Provide the (X, Y) coordinate of the cell's center where the given text is located.  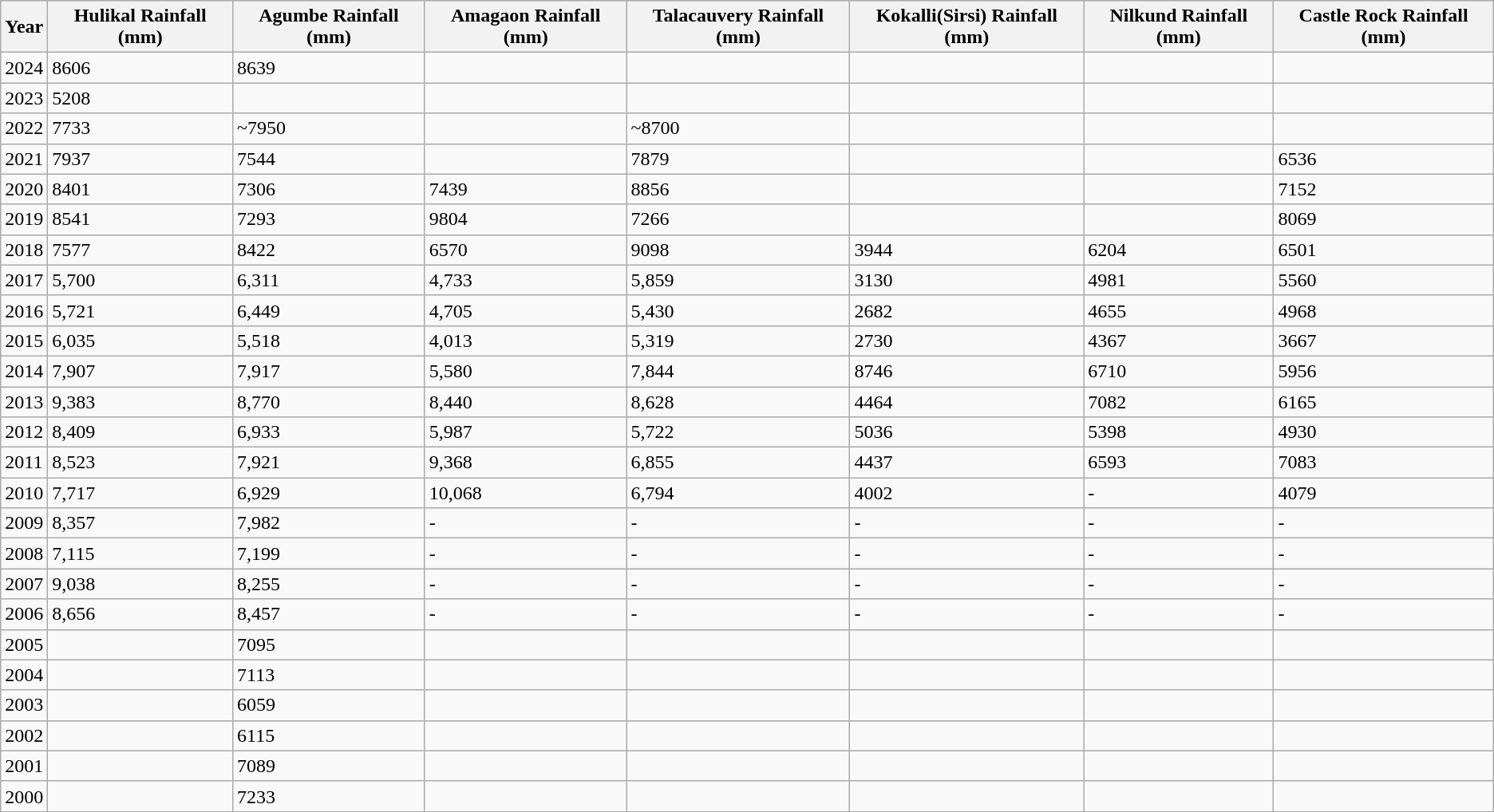
9,038 (140, 584)
6,929 (329, 493)
5,859 (738, 280)
Agumbe Rainfall (mm) (329, 27)
4,705 (525, 310)
2002 (24, 735)
2018 (24, 250)
2019 (24, 219)
4930 (1384, 432)
2024 (24, 68)
7082 (1179, 401)
7095 (329, 644)
6536 (1384, 159)
7544 (329, 159)
6,794 (738, 493)
7577 (140, 250)
6,035 (140, 341)
Amagaon Rainfall (mm) (525, 27)
4367 (1179, 341)
6593 (1179, 463)
Talacauvery Rainfall (mm) (738, 27)
6570 (525, 250)
2682 (967, 310)
5208 (140, 98)
6059 (329, 705)
8422 (329, 250)
7439 (525, 189)
8541 (140, 219)
9804 (525, 219)
7,199 (329, 554)
4,733 (525, 280)
2001 (24, 766)
7,921 (329, 463)
Year (24, 27)
3944 (967, 250)
2010 (24, 493)
5,580 (525, 371)
7083 (1384, 463)
5,987 (525, 432)
7113 (329, 675)
8,523 (140, 463)
7879 (738, 159)
2006 (24, 614)
7233 (329, 796)
2013 (24, 401)
7733 (140, 128)
7306 (329, 189)
8,457 (329, 614)
2008 (24, 554)
3130 (967, 280)
5,721 (140, 310)
5560 (1384, 280)
2004 (24, 675)
5036 (967, 432)
8856 (738, 189)
8,440 (525, 401)
8,409 (140, 432)
5,700 (140, 280)
7,917 (329, 371)
3667 (1384, 341)
7293 (329, 219)
4655 (1179, 310)
2015 (24, 341)
Hulikal Rainfall (mm) (140, 27)
8,770 (329, 401)
8401 (140, 189)
7,717 (140, 493)
4981 (1179, 280)
6,449 (329, 310)
2012 (24, 432)
2022 (24, 128)
2014 (24, 371)
Kokalli(Sirsi) Rainfall (mm) (967, 27)
Castle Rock Rainfall (mm) (1384, 27)
6,311 (329, 280)
4968 (1384, 310)
4079 (1384, 493)
8639 (329, 68)
5956 (1384, 371)
2016 (24, 310)
2011 (24, 463)
9098 (738, 250)
5,319 (738, 341)
6204 (1179, 250)
6165 (1384, 401)
5398 (1179, 432)
2730 (967, 341)
2000 (24, 796)
8069 (1384, 219)
7937 (140, 159)
2003 (24, 705)
6,933 (329, 432)
6,855 (738, 463)
4002 (967, 493)
8746 (967, 371)
~8700 (738, 128)
2017 (24, 280)
6501 (1384, 250)
2007 (24, 584)
2023 (24, 98)
9,383 (140, 401)
~7950 (329, 128)
7266 (738, 219)
5,518 (329, 341)
8,628 (738, 401)
4,013 (525, 341)
4464 (967, 401)
7,844 (738, 371)
8,357 (140, 523)
10,068 (525, 493)
7089 (329, 766)
7152 (1384, 189)
6115 (329, 735)
8,656 (140, 614)
8,255 (329, 584)
2020 (24, 189)
2005 (24, 644)
7,982 (329, 523)
2021 (24, 159)
9,368 (525, 463)
7,115 (140, 554)
2009 (24, 523)
6710 (1179, 371)
8606 (140, 68)
Nilkund Rainfall (mm) (1179, 27)
5,430 (738, 310)
4437 (967, 463)
7,907 (140, 371)
5,722 (738, 432)
